Locate the cell with the specified text and output its [x, y] center coordinate. 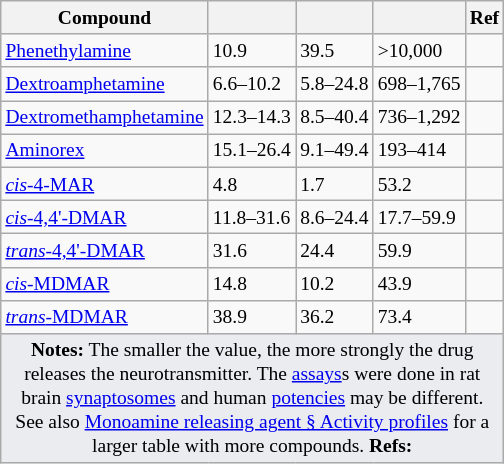
36.2 [335, 316]
cis-4,4'-DMAR [104, 216]
Aminorex [104, 150]
8.5–40.4 [335, 118]
trans-MDMAR [104, 316]
17.7–59.9 [419, 216]
Compound [104, 18]
Dextromethamphetamine [104, 118]
trans-4,4'-DMAR [104, 250]
39.5 [335, 50]
12.3–14.3 [252, 118]
9.1–49.4 [335, 150]
43.9 [419, 284]
10.9 [252, 50]
8.6–24.4 [335, 216]
38.9 [252, 316]
698–1,765 [419, 84]
14.8 [252, 284]
1.7 [335, 184]
Ref [484, 18]
Phenethylamine [104, 50]
31.6 [252, 250]
11.8–31.6 [252, 216]
4.8 [252, 184]
73.4 [419, 316]
59.9 [419, 250]
15.1–26.4 [252, 150]
5.8–24.8 [335, 84]
10.2 [335, 284]
6.6–10.2 [252, 84]
>10,000 [419, 50]
53.2 [419, 184]
Dextroamphetamine [104, 84]
cis-4-MAR [104, 184]
736–1,292 [419, 118]
cis-MDMAR [104, 284]
24.4 [335, 250]
193–414 [419, 150]
